From the cell containing the given text, extract its center point as [X, Y] coordinate. 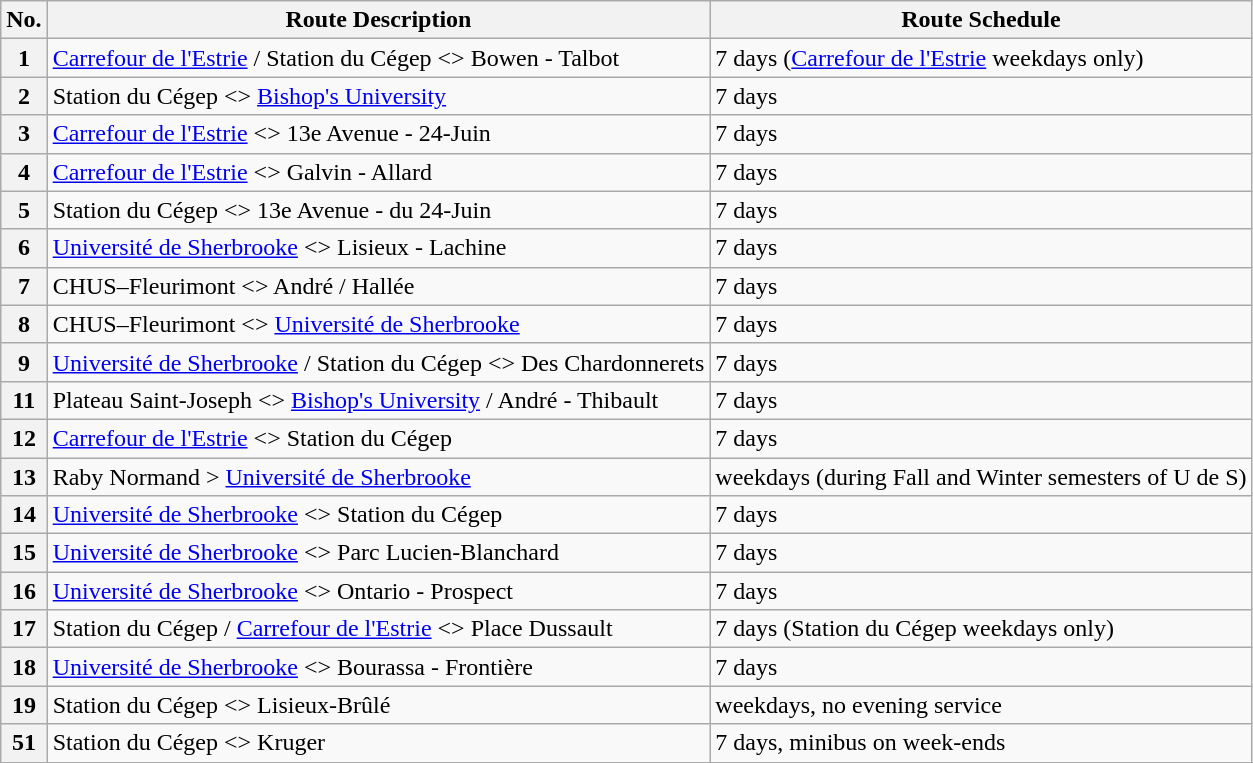
CHUS–Fleurimont <> Université de Sherbrooke [378, 324]
7 days, minibus on week-ends [981, 743]
6 [24, 248]
weekdays (during Fall and Winter semesters of U de S) [981, 477]
Station du Cégep <> Kruger [378, 743]
1 [24, 58]
3 [24, 134]
Station du Cégep <> 13e Avenue - du 24-Juin [378, 210]
19 [24, 705]
Carrefour de l'Estrie <> Station du Cégep [378, 438]
15 [24, 553]
7 [24, 286]
Carrefour de l'Estrie <> Galvin - Allard [378, 172]
Route Schedule [981, 20]
17 [24, 629]
7 days (Station du Cégep weekdays only) [981, 629]
Station du Cégep / Carrefour de l'Estrie <> Place Dussault [378, 629]
Université de Sherbrooke <> Ontario - Prospect [378, 591]
Université de Sherbrooke <> Station du Cégep [378, 515]
8 [24, 324]
2 [24, 96]
Route Description [378, 20]
4 [24, 172]
Raby Normand > Université de Sherbrooke [378, 477]
Carrefour de l'Estrie / Station du Cégep <> Bowen - Talbot [378, 58]
Université de Sherbrooke <> Parc Lucien-Blanchard [378, 553]
51 [24, 743]
Station du Cégep <> Bishop's University [378, 96]
Université de Sherbrooke / Station du Cégep <> Des Chardonnerets [378, 362]
Station du Cégep <> Lisieux-Brûlé [378, 705]
11 [24, 400]
13 [24, 477]
Plateau Saint-Joseph <> Bishop's University / André - Thibault [378, 400]
weekdays, no evening service [981, 705]
Université de Sherbrooke <> Bourassa - Frontière [378, 667]
5 [24, 210]
Carrefour de l'Estrie <> 13e Avenue - 24-Juin [378, 134]
18 [24, 667]
9 [24, 362]
No. [24, 20]
12 [24, 438]
Université de Sherbrooke <> Lisieux - Lachine [378, 248]
CHUS–Fleurimont <> André / Hallée [378, 286]
16 [24, 591]
14 [24, 515]
7 days (Carrefour de l'Estrie weekdays only) [981, 58]
